Output the (x, y) coordinate of the center of the cell containing the given text.  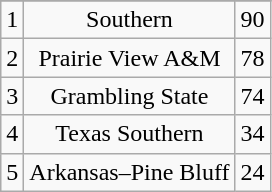
Southern (130, 20)
90 (252, 20)
Texas Southern (130, 134)
78 (252, 58)
Grambling State (130, 96)
Arkansas–Pine Bluff (130, 172)
5 (12, 172)
2 (12, 58)
24 (252, 172)
Prairie View A&M (130, 58)
34 (252, 134)
4 (12, 134)
74 (252, 96)
1 (12, 20)
3 (12, 96)
